Return the (X, Y) coordinate for the center point of the cell that contains the specified text.  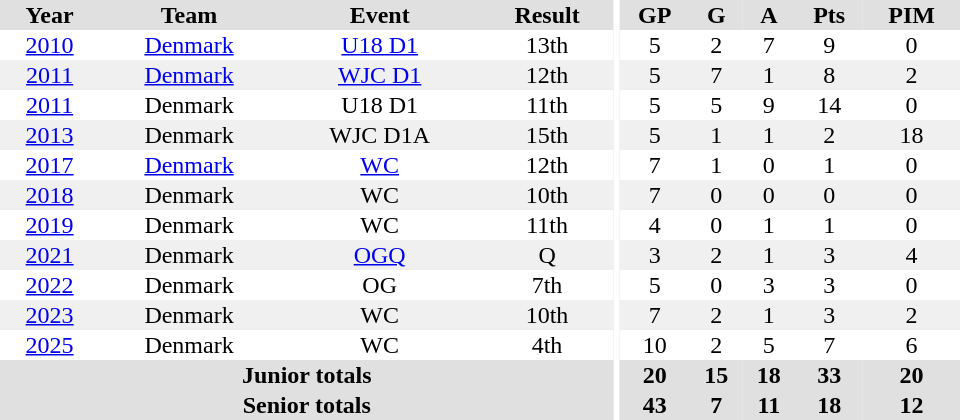
G (716, 15)
A (770, 15)
GP (654, 15)
33 (829, 375)
2018 (50, 195)
PIM (912, 15)
8 (829, 75)
2010 (50, 45)
12 (912, 405)
Team (189, 15)
15 (716, 375)
WJC D1 (380, 75)
43 (654, 405)
10 (654, 345)
Junior totals (307, 375)
Result (548, 15)
11 (770, 405)
2013 (50, 135)
4th (548, 345)
2023 (50, 315)
2022 (50, 285)
WJC D1A (380, 135)
2017 (50, 165)
14 (829, 105)
2019 (50, 225)
13th (548, 45)
Pts (829, 15)
2025 (50, 345)
Year (50, 15)
Event (380, 15)
6 (912, 345)
Senior totals (307, 405)
15th (548, 135)
Q (548, 255)
OGQ (380, 255)
OG (380, 285)
7th (548, 285)
2021 (50, 255)
